Provide the (X, Y) coordinate of the cell's center where the given text is located.  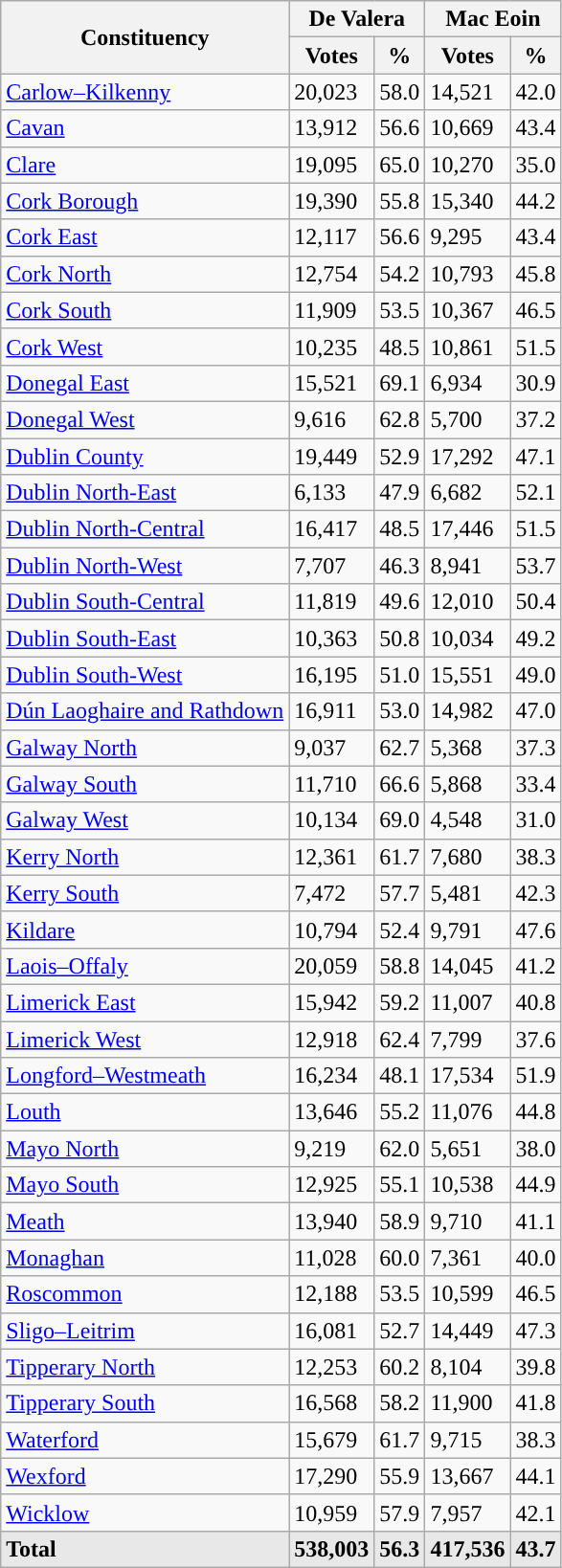
55.8 (400, 201)
9,037 (331, 748)
Wexford (146, 1476)
52.1 (536, 493)
Roscommon (146, 1294)
13,667 (467, 1476)
Monaghan (146, 1258)
47.9 (400, 493)
10,034 (467, 638)
42.0 (536, 92)
Carlow–Kilkenny (146, 92)
16,081 (331, 1331)
10,794 (331, 930)
15,942 (331, 1002)
Wicklow (146, 1512)
10,270 (467, 165)
49.0 (536, 675)
Longford–Westmeath (146, 1076)
57.9 (400, 1512)
Mayo South (146, 1185)
5,651 (467, 1149)
60.0 (400, 1258)
Louth (146, 1112)
7,680 (467, 857)
5,868 (467, 784)
9,616 (331, 419)
9,219 (331, 1149)
52.7 (400, 1331)
10,959 (331, 1512)
Cork West (146, 347)
13,912 (331, 128)
47.3 (536, 1331)
40.8 (536, 1002)
Meath (146, 1221)
55.9 (400, 1476)
9,715 (467, 1440)
10,235 (331, 347)
Cork East (146, 237)
41.8 (536, 1403)
16,568 (331, 1403)
57.7 (400, 893)
62.7 (400, 748)
12,754 (331, 274)
60.2 (400, 1367)
19,390 (331, 201)
12,361 (331, 857)
Kildare (146, 930)
6,682 (467, 493)
19,449 (331, 457)
12,117 (331, 237)
6,934 (467, 383)
Tipperary North (146, 1367)
58.9 (400, 1221)
17,290 (331, 1476)
Galway West (146, 820)
62.0 (400, 1149)
11,909 (331, 310)
12,010 (467, 602)
13,646 (331, 1112)
13,940 (331, 1221)
53.0 (400, 711)
43.7 (536, 1549)
Constituency (146, 37)
12,253 (331, 1367)
14,449 (467, 1331)
44.1 (536, 1476)
20,023 (331, 92)
Limerick East (146, 1002)
38.0 (536, 1149)
11,819 (331, 602)
7,957 (467, 1512)
52.4 (400, 930)
41.1 (536, 1221)
30.9 (536, 383)
49.2 (536, 638)
44.8 (536, 1112)
10,861 (467, 347)
Dublin South-West (146, 675)
12,188 (331, 1294)
44.2 (536, 201)
59.2 (400, 1002)
10,134 (331, 820)
Cork North (146, 274)
44.9 (536, 1185)
10,793 (467, 274)
10,363 (331, 638)
Cavan (146, 128)
Donegal West (146, 419)
Limerick West (146, 1039)
14,045 (467, 966)
9,791 (467, 930)
De Valera (357, 19)
54.2 (400, 274)
20,059 (331, 966)
40.0 (536, 1258)
45.8 (536, 274)
47.1 (536, 457)
52.9 (400, 457)
55.2 (400, 1112)
Cork South (146, 310)
Dublin North-West (146, 566)
16,911 (331, 711)
Dublin South-Central (146, 602)
69.1 (400, 383)
42.3 (536, 893)
31.0 (536, 820)
58.2 (400, 1403)
Dublin County (146, 457)
12,925 (331, 1185)
66.6 (400, 784)
15,340 (467, 201)
10,599 (467, 1294)
14,982 (467, 711)
42.1 (536, 1512)
69.0 (400, 820)
Cork Borough (146, 201)
15,551 (467, 675)
62.8 (400, 419)
10,538 (467, 1185)
48.1 (400, 1076)
55.1 (400, 1185)
Mac Eoin (493, 19)
12,918 (331, 1039)
Kerry South (146, 893)
Dublin North-Central (146, 529)
46.3 (400, 566)
51.9 (536, 1076)
Mayo North (146, 1149)
15,679 (331, 1440)
Galway South (146, 784)
417,536 (467, 1549)
37.6 (536, 1039)
Total (146, 1549)
50.4 (536, 602)
41.2 (536, 966)
7,472 (331, 893)
65.0 (400, 165)
14,521 (467, 92)
16,195 (331, 675)
56.3 (400, 1549)
Galway North (146, 748)
Sligo–Leitrim (146, 1331)
8,941 (467, 566)
Waterford (146, 1440)
Kerry North (146, 857)
Dublin South-East (146, 638)
11,028 (331, 1258)
11,900 (467, 1403)
51.0 (400, 675)
Tipperary South (146, 1403)
11,007 (467, 1002)
15,521 (331, 383)
47.0 (536, 711)
9,710 (467, 1221)
17,292 (467, 457)
58.0 (400, 92)
6,133 (331, 493)
7,361 (467, 1258)
5,481 (467, 893)
62.4 (400, 1039)
10,669 (467, 128)
Dublin North-East (146, 493)
11,710 (331, 784)
17,534 (467, 1076)
47.6 (536, 930)
37.2 (536, 419)
33.4 (536, 784)
5,700 (467, 419)
58.8 (400, 966)
7,707 (331, 566)
538,003 (331, 1549)
Laois–Offaly (146, 966)
50.8 (400, 638)
Donegal East (146, 383)
Dún Laoghaire and Rathdown (146, 711)
53.7 (536, 566)
5,368 (467, 748)
35.0 (536, 165)
8,104 (467, 1367)
16,234 (331, 1076)
4,548 (467, 820)
11,076 (467, 1112)
16,417 (331, 529)
17,446 (467, 529)
49.6 (400, 602)
39.8 (536, 1367)
37.3 (536, 748)
7,799 (467, 1039)
Clare (146, 165)
9,295 (467, 237)
10,367 (467, 310)
19,095 (331, 165)
